From the cell containing the given text, extract its center point as (X, Y) coordinate. 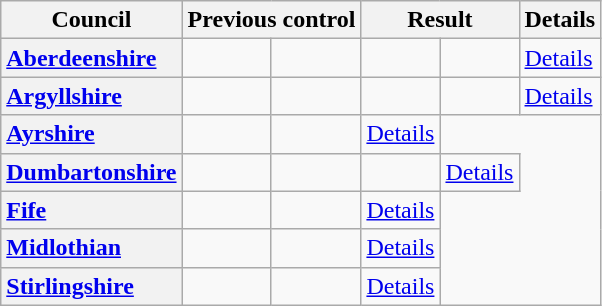
Midlothian (92, 248)
Result (440, 20)
Previous control (272, 20)
Fife (92, 210)
Ayrshire (92, 134)
Stirlingshire (92, 286)
Council (92, 20)
Dumbartonshire (92, 172)
Argyllshire (92, 96)
Aberdeenshire (92, 58)
